Pinpoint the cell where the given text exists, returning its [X, Y] midpoint coordinate. 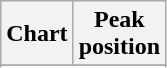
Chart [37, 34]
Peakposition [119, 34]
